Output the [x, y] coordinate of the center of the cell containing the given text.  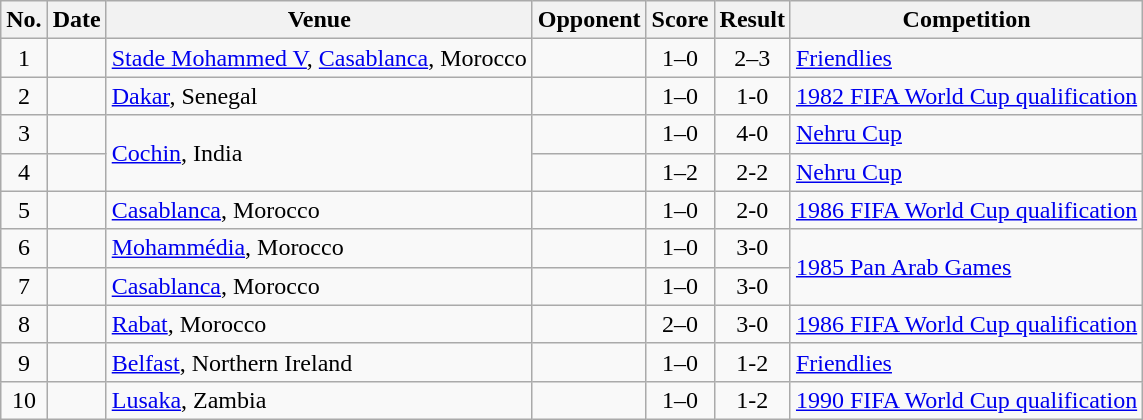
9 [24, 362]
5 [24, 210]
Date [76, 20]
Lusaka, Zambia [319, 400]
Score [680, 20]
2-2 [752, 172]
10 [24, 400]
Mohammédia, Morocco [319, 248]
6 [24, 248]
2 [24, 96]
Dakar, Senegal [319, 96]
2-0 [752, 210]
1-0 [752, 96]
1985 Pan Arab Games [966, 267]
7 [24, 286]
No. [24, 20]
2–3 [752, 58]
Opponent [589, 20]
3 [24, 134]
Venue [319, 20]
Rabat, Morocco [319, 324]
4 [24, 172]
8 [24, 324]
Belfast, Northern Ireland [319, 362]
1 [24, 58]
Stade Mohammed V, Casablanca, Morocco [319, 58]
1–2 [680, 172]
Cochin, India [319, 153]
1982 FIFA World Cup qualification [966, 96]
2–0 [680, 324]
4-0 [752, 134]
Competition [966, 20]
Result [752, 20]
1990 FIFA World Cup qualification [966, 400]
